Determine the [X, Y] coordinate at the center of the cell enclosing the given text.  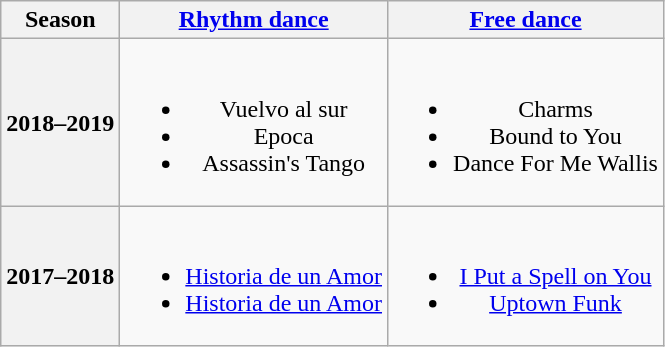
Free dance [526, 20]
Historia de un Amor Historia de un Amor [254, 276]
2018–2019 [60, 122]
Rhythm dance [254, 20]
I Put a Spell on You Uptown Funk [526, 276]
2017–2018 [60, 276]
Season [60, 20]
Charms Bound to You Dance For Me Wallis [526, 122]
Vuelvo al sur Epoca Assassin's Tango [254, 122]
